Pinpoint the cell where the given text exists, returning its (x, y) midpoint coordinate. 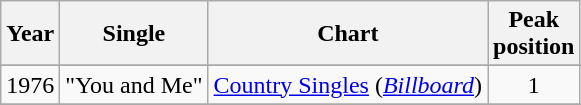
1976 (30, 85)
Country Singles (Billboard) (348, 85)
Year (30, 34)
"You and Me" (134, 85)
1 (534, 85)
Chart (348, 34)
Peakposition (534, 34)
Single (134, 34)
